Provide the (X, Y) coordinate of the cell's center where the given text is located.  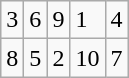
10 (88, 58)
8 (12, 58)
4 (116, 20)
1 (88, 20)
7 (116, 58)
9 (58, 20)
3 (12, 20)
2 (58, 58)
5 (36, 58)
6 (36, 20)
